Output the [x, y] coordinate of the center of the cell containing the given text.  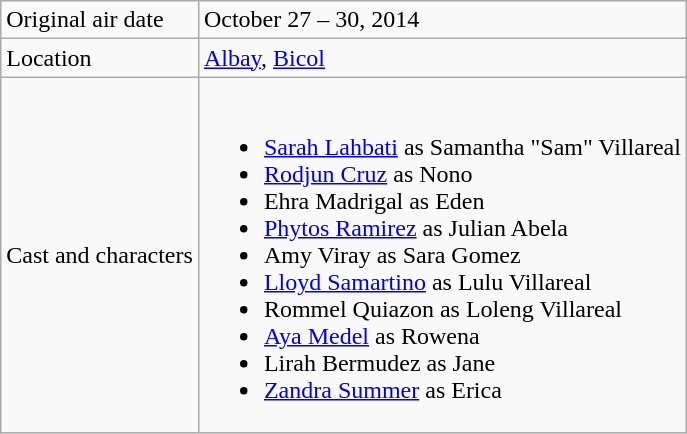
Original air date [100, 20]
Cast and characters [100, 255]
Albay, Bicol [442, 58]
October 27 – 30, 2014 [442, 20]
Location [100, 58]
